Return the [x, y] coordinate for the center point of the cell that contains the specified text.  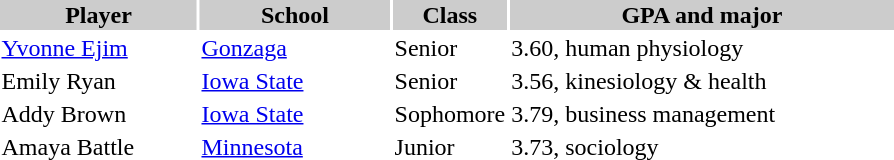
Gonzaga [295, 48]
School [295, 15]
Addy Brown [98, 114]
Emily Ryan [98, 81]
3.60, human physiology [702, 48]
Class [450, 15]
GPA and major [702, 15]
Yvonne Ejim [98, 48]
Player [98, 15]
3.79, business management [702, 114]
Sophomore [450, 114]
3.56, kinesiology & health [702, 81]
